Provide the [x, y] coordinate of the cell's center where the given text is located.  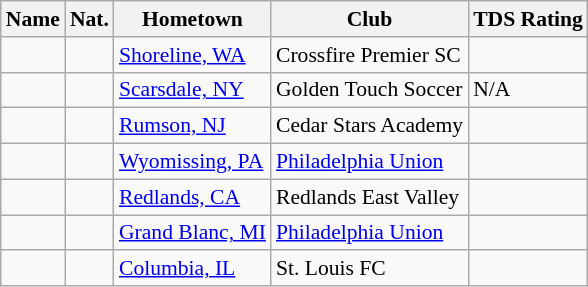
Cedar Stars Academy [370, 126]
TDS Rating [528, 19]
Nat. [90, 19]
Hometown [192, 19]
Wyomissing, PA [192, 162]
Shoreline, WA [192, 55]
Club [370, 19]
Grand Blanc, MI [192, 233]
Redlands East Valley [370, 197]
Golden Touch Soccer [370, 90]
Name [33, 19]
Rumson, NJ [192, 126]
Redlands, CA [192, 197]
Crossfire Premier SC [370, 55]
Scarsdale, NY [192, 90]
N/A [528, 90]
St. Louis FC [370, 269]
Columbia, IL [192, 269]
